Provide the [x, y] coordinate of the cell's center where the given text is located.  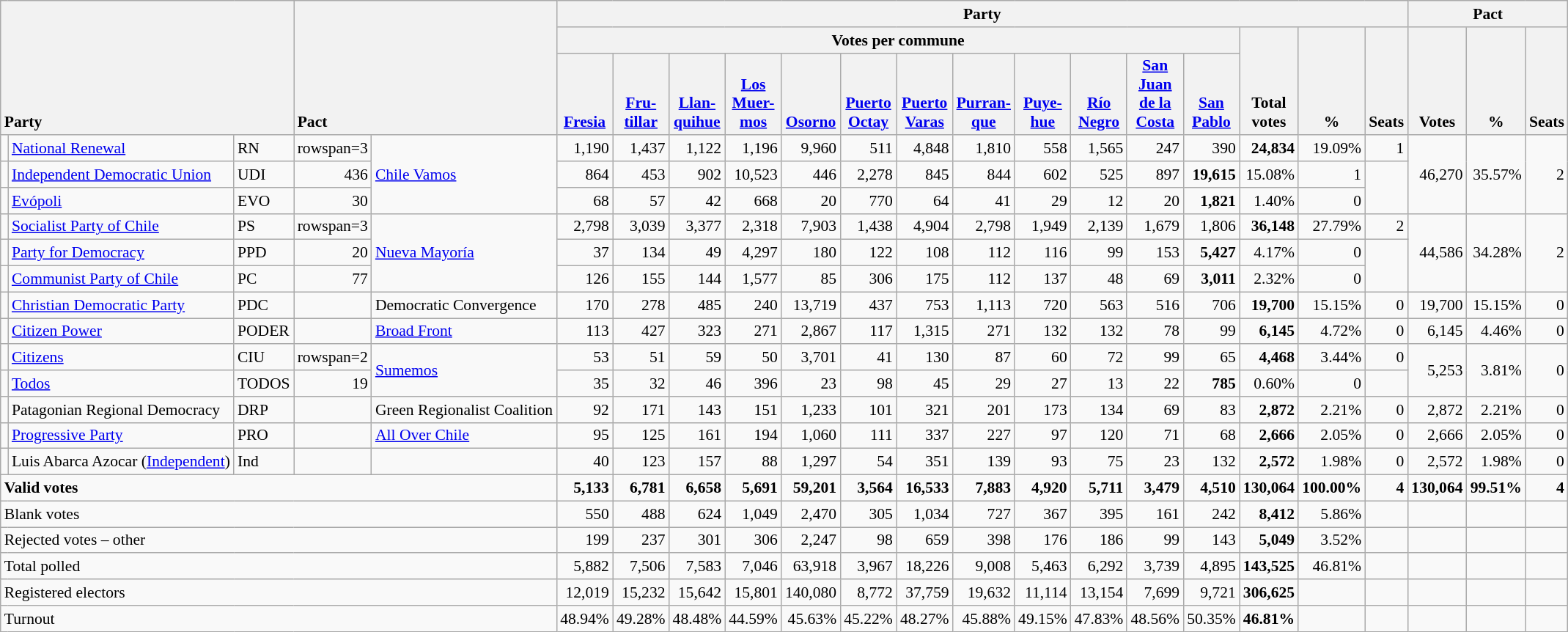
Valid votes [279, 488]
Green Regionalist Coalition [464, 410]
PC [264, 279]
48.94% [585, 619]
395 [1100, 514]
24,834 [1269, 149]
1,190 [585, 149]
155 [641, 279]
706 [1211, 305]
1,196 [754, 149]
175 [925, 279]
3,967 [868, 567]
Independent Democratic Union [121, 174]
85 [811, 279]
CIU [264, 358]
864 [585, 174]
108 [925, 253]
EVO [264, 201]
563 [1100, 305]
3,564 [868, 488]
RíoNegro [1100, 94]
Party for Democracy [121, 253]
897 [1155, 174]
Broad Front [464, 331]
1,233 [811, 410]
30 [333, 201]
45 [925, 383]
844 [984, 174]
2,139 [1100, 227]
97 [1042, 436]
Socialist Party of Chile [121, 227]
7,506 [641, 567]
2,867 [811, 331]
59 [698, 358]
558 [1042, 149]
National Renewal [121, 149]
All Over Chile [464, 436]
727 [984, 514]
45.63% [811, 619]
60 [1042, 358]
53 [585, 358]
PPD [264, 253]
87 [984, 358]
153 [1155, 253]
390 [1211, 149]
2,318 [754, 227]
48.48% [698, 619]
35.57% [1496, 174]
SanPablo [1211, 94]
753 [925, 305]
2,278 [868, 174]
4,510 [1211, 488]
Llan-quihue [698, 94]
4.72% [1331, 331]
37 [585, 253]
49.15% [1042, 619]
95 [585, 436]
93 [1042, 462]
46,270 [1437, 174]
5.86% [1331, 514]
488 [641, 514]
TODOS [264, 383]
8,412 [1269, 514]
550 [585, 514]
5,427 [1211, 253]
15,232 [641, 592]
176 [1042, 540]
Rejected votes – other [279, 540]
42 [698, 201]
7,046 [754, 567]
RN [264, 149]
44,586 [1437, 252]
19 [333, 383]
659 [925, 540]
1,438 [868, 227]
5,049 [1269, 540]
Registered electors [279, 592]
1,821 [1211, 201]
278 [641, 305]
Puye-hue [1042, 94]
45.22% [868, 619]
321 [925, 410]
4,848 [925, 149]
668 [754, 201]
1,297 [811, 462]
100.00% [1331, 488]
PuertoVaras [925, 94]
3.52% [1331, 540]
101 [868, 410]
5,133 [585, 488]
Patagonian Regional Democracy [121, 410]
227 [984, 436]
Chile Vamos [464, 174]
16,533 [925, 488]
140,080 [811, 592]
3,039 [641, 227]
624 [698, 514]
49 [698, 253]
7,903 [811, 227]
64 [925, 201]
2,470 [811, 514]
Luis Abarca Azocar (Independent) [121, 462]
240 [754, 305]
22 [1155, 383]
92 [585, 410]
785 [1211, 383]
525 [1100, 174]
143,525 [1269, 567]
54 [868, 462]
Citizen Power [121, 331]
122 [868, 253]
1,060 [811, 436]
367 [1042, 514]
PDC [264, 305]
902 [698, 174]
7,883 [984, 488]
1,806 [1211, 227]
13 [1100, 383]
Totalvotes [1269, 81]
173 [1042, 410]
130 [925, 358]
139 [984, 462]
437 [868, 305]
242 [1211, 514]
3,701 [811, 358]
1,565 [1100, 149]
180 [811, 253]
Communist Party of Chile [121, 279]
511 [868, 149]
15,801 [754, 592]
DRP [264, 410]
88 [754, 462]
27.79% [1331, 227]
4,468 [1269, 358]
453 [641, 174]
770 [868, 201]
5,253 [1437, 371]
301 [698, 540]
13,719 [811, 305]
427 [641, 331]
8,772 [868, 592]
4,297 [754, 253]
rowspan=2 [333, 358]
351 [925, 462]
Ind [264, 462]
50 [754, 358]
19.09% [1331, 149]
45.88% [984, 619]
485 [698, 305]
Fresia [585, 94]
1,034 [925, 514]
36,148 [1269, 227]
1.40% [1269, 201]
12,019 [585, 592]
5,882 [585, 567]
0.60% [1269, 383]
57 [641, 201]
1,810 [984, 149]
5,711 [1100, 488]
4,904 [925, 227]
Progressive Party [121, 436]
1,049 [754, 514]
19,615 [1211, 174]
LosMuer-mos [754, 94]
Sumemos [464, 371]
9,721 [1211, 592]
99.51% [1496, 488]
Fru-tillar [641, 94]
Blank votes [279, 514]
9,008 [984, 567]
5,463 [1042, 567]
19,632 [984, 592]
120 [1100, 436]
71 [1155, 436]
5,691 [754, 488]
50.35% [1211, 619]
83 [1211, 410]
199 [585, 540]
Osorno [811, 94]
49.28% [641, 619]
Christian Democratic Party [121, 305]
34.28% [1496, 252]
6,781 [641, 488]
111 [868, 436]
306,625 [1269, 592]
48 [1100, 279]
15.08% [1269, 174]
Todos [121, 383]
1,577 [754, 279]
PuertoOctay [868, 94]
SanJuande laCosta [1155, 94]
1,113 [984, 305]
Votes [1437, 81]
1,679 [1155, 227]
237 [641, 540]
151 [754, 410]
6,292 [1100, 567]
Turnout [279, 619]
4.46% [1496, 331]
2,247 [811, 540]
125 [641, 436]
845 [925, 174]
1,437 [641, 149]
446 [811, 174]
Evópoli [121, 201]
13,154 [1100, 592]
UDI [264, 174]
15,642 [698, 592]
337 [925, 436]
44.59% [754, 619]
171 [641, 410]
12 [1100, 201]
PODER [264, 331]
11,114 [1042, 592]
3.44% [1331, 358]
48.56% [1155, 619]
32 [641, 383]
75 [1100, 462]
396 [754, 383]
4,920 [1042, 488]
1,315 [925, 331]
194 [754, 436]
6,658 [698, 488]
78 [1155, 331]
137 [1042, 279]
9,960 [811, 149]
27 [1042, 383]
1,122 [698, 149]
18,226 [925, 567]
40 [585, 462]
305 [868, 514]
4,895 [1211, 567]
46 [698, 383]
10,523 [754, 174]
63,918 [811, 567]
323 [698, 331]
3,377 [698, 227]
7,583 [698, 567]
3,011 [1211, 279]
3,739 [1155, 567]
186 [1100, 540]
2.32% [1269, 279]
Nueva Mayoría [464, 252]
1,949 [1042, 227]
144 [698, 279]
PRO [264, 436]
117 [868, 331]
436 [333, 174]
Total polled [279, 567]
65 [1211, 358]
116 [1042, 253]
59,201 [811, 488]
PS [264, 227]
35 [585, 383]
4.17% [1269, 253]
113 [585, 331]
3,479 [1155, 488]
Purran-que [984, 94]
247 [1155, 149]
48.27% [925, 619]
126 [585, 279]
720 [1042, 305]
37,759 [925, 592]
Votes per commune [898, 40]
3.81% [1496, 371]
Citizens [121, 358]
47.83% [1100, 619]
170 [585, 305]
51 [641, 358]
516 [1155, 305]
157 [698, 462]
77 [333, 279]
602 [1042, 174]
201 [984, 410]
Democratic Convergence [464, 305]
398 [984, 540]
7,699 [1155, 592]
123 [641, 462]
72 [1100, 358]
